For the text-containing cell, return its midpoint in (X, Y) coordinate format. 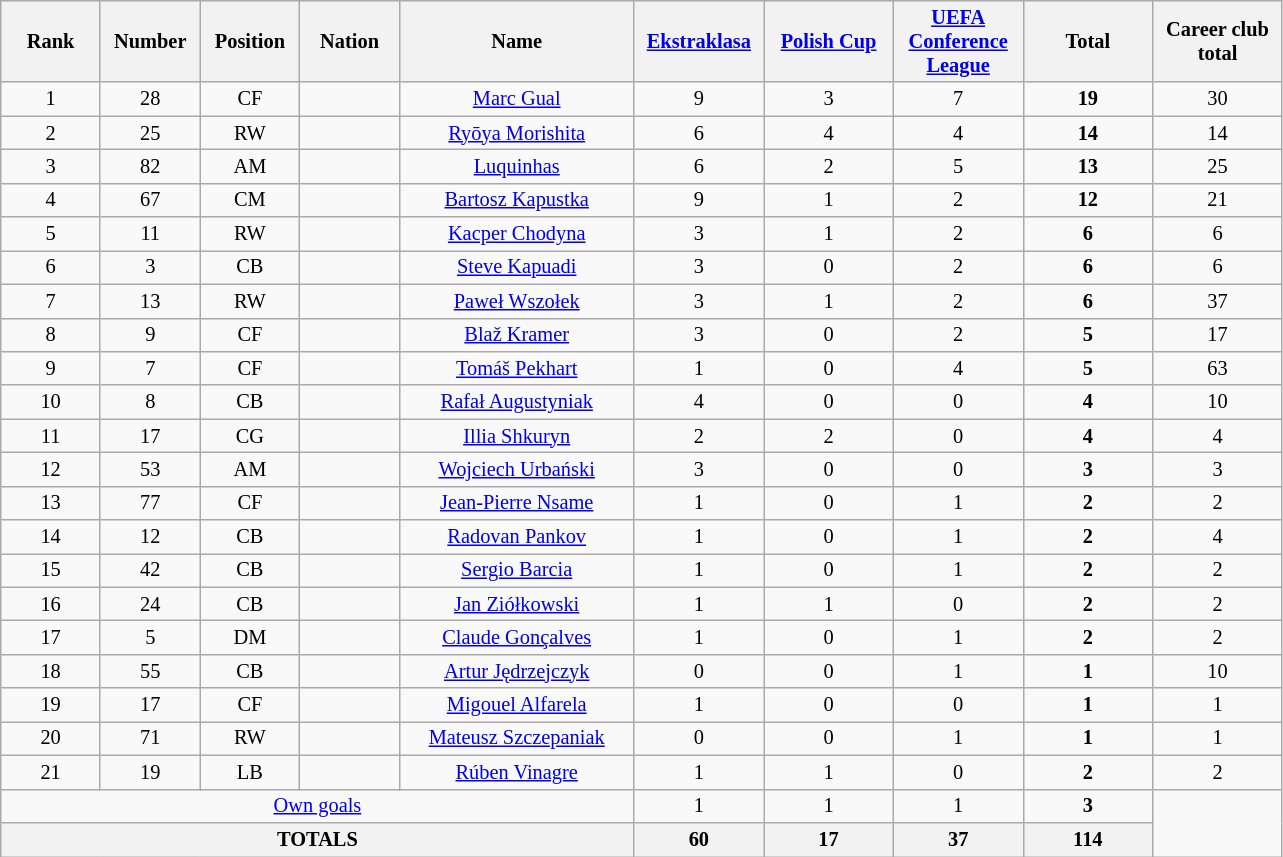
Rafał Augustyniak (516, 402)
Rúben Vinagre (516, 772)
Luquinhas (516, 166)
Artur Jędrzejczyk (516, 671)
42 (150, 570)
Marc Gual (516, 99)
20 (51, 738)
Rank (51, 41)
Bartosz Kapustka (516, 200)
LB (250, 772)
24 (150, 604)
82 (150, 166)
60 (699, 839)
Illia Shkuryn (516, 436)
Migouel Alfarela (516, 705)
Polish Cup (829, 41)
Steve Kapuadi (516, 267)
Jean-Pierre Nsame (516, 503)
Career club total (1218, 41)
Tomáš Pekhart (516, 368)
Kacper Chodyna (516, 234)
18 (51, 671)
CM (250, 200)
Name (516, 41)
Nation (350, 41)
CG (250, 436)
Jan Ziółkowski (516, 604)
15 (51, 570)
63 (1218, 368)
Ryōya Morishita (516, 133)
67 (150, 200)
53 (150, 469)
Sergio Barcia (516, 570)
71 (150, 738)
Own goals (318, 806)
Position (250, 41)
28 (150, 99)
UEFA Conference League (958, 41)
Ekstraklasa (699, 41)
16 (51, 604)
TOTALS (318, 839)
Paweł Wszołek (516, 301)
Claude Gonçalves (516, 637)
30 (1218, 99)
Number (150, 41)
Total (1088, 41)
Radovan Pankov (516, 537)
DM (250, 637)
Wojciech Urbański (516, 469)
Blaž Kramer (516, 335)
Mateusz Szczepaniak (516, 738)
77 (150, 503)
55 (150, 671)
114 (1088, 839)
